Output the (x, y) coordinate of the center of the cell containing the given text.  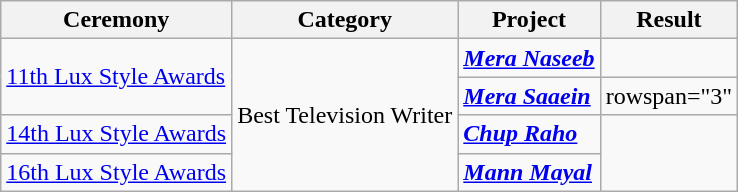
14th Lux Style Awards (116, 134)
Mera Saaein (529, 96)
Project (529, 20)
Best Television Writer (345, 115)
Category (345, 20)
Mann Mayal (529, 172)
Ceremony (116, 20)
Chup Raho (529, 134)
Result (669, 20)
Mera Naseeb (529, 58)
11th Lux Style Awards (116, 77)
16th Lux Style Awards (116, 172)
rowspan="3" (669, 96)
